Pinpoint the cell where the given text exists, returning its [x, y] midpoint coordinate. 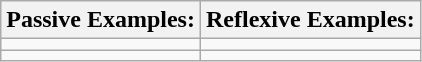
Reflexive Examples: [310, 20]
Passive Examples: [101, 20]
